Output the [X, Y] coordinate of the center of the cell containing the given text.  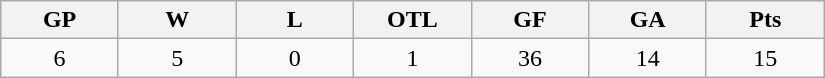
14 [648, 58]
36 [530, 58]
5 [177, 58]
0 [295, 58]
GA [648, 20]
6 [60, 58]
GP [60, 20]
GF [530, 20]
15 [765, 58]
L [295, 20]
1 [413, 58]
OTL [413, 20]
W [177, 20]
Pts [765, 20]
